From the cell containing the given text, extract its center point as [x, y] coordinate. 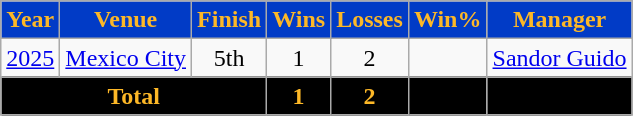
Year [30, 20]
Manager [560, 20]
Finish [230, 20]
Mexico City [126, 58]
Losses [370, 20]
Venue [126, 20]
5th [230, 58]
2025 [30, 58]
Total [134, 96]
Sandor Guido [560, 58]
Win% [448, 20]
Wins [299, 20]
